Find where the given text appears and provide that cell's center as [x, y] coordinate. 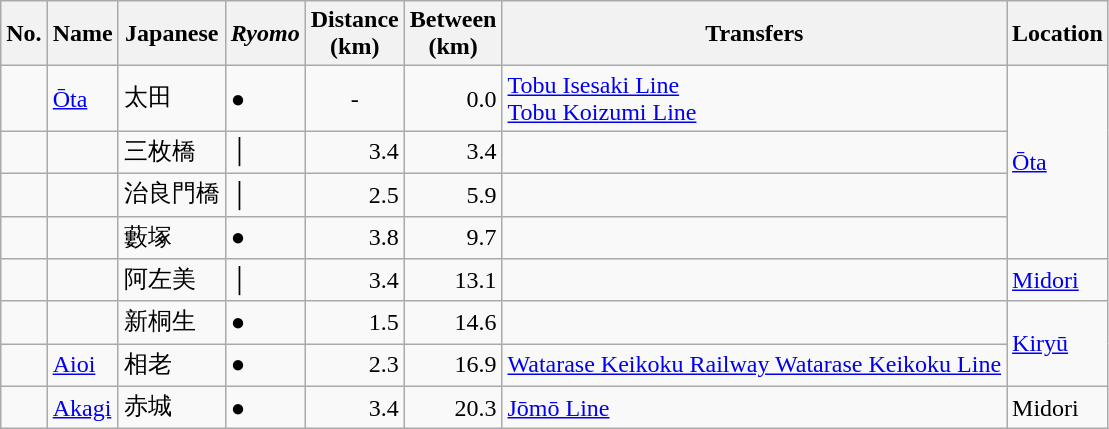
3.8 [354, 238]
Jōmō Line [754, 408]
阿左美 [172, 280]
太田 [172, 98]
Watarase Keikoku Railway Watarase Keikoku Line [754, 366]
Akagi [82, 408]
Name [82, 34]
赤城 [172, 408]
藪塚 [172, 238]
16.9 [453, 366]
Japanese [172, 34]
Kiryū [1058, 344]
Aioi [82, 366]
13.1 [453, 280]
0.0 [453, 98]
2.3 [354, 366]
5.9 [453, 194]
Distance (km) [354, 34]
治良門橋 [172, 194]
新桐生 [172, 322]
- [354, 98]
20.3 [453, 408]
Ryomo [265, 34]
相老 [172, 366]
Between (km) [453, 34]
1.5 [354, 322]
9.7 [453, 238]
Tobu Isesaki Line Tobu Koizumi Line [754, 98]
2.5 [354, 194]
Location [1058, 34]
No. [24, 34]
14.6 [453, 322]
Transfers [754, 34]
三枚橋 [172, 152]
